Capture the cell that displays the provided text and extract its [X, Y] central coordinate. 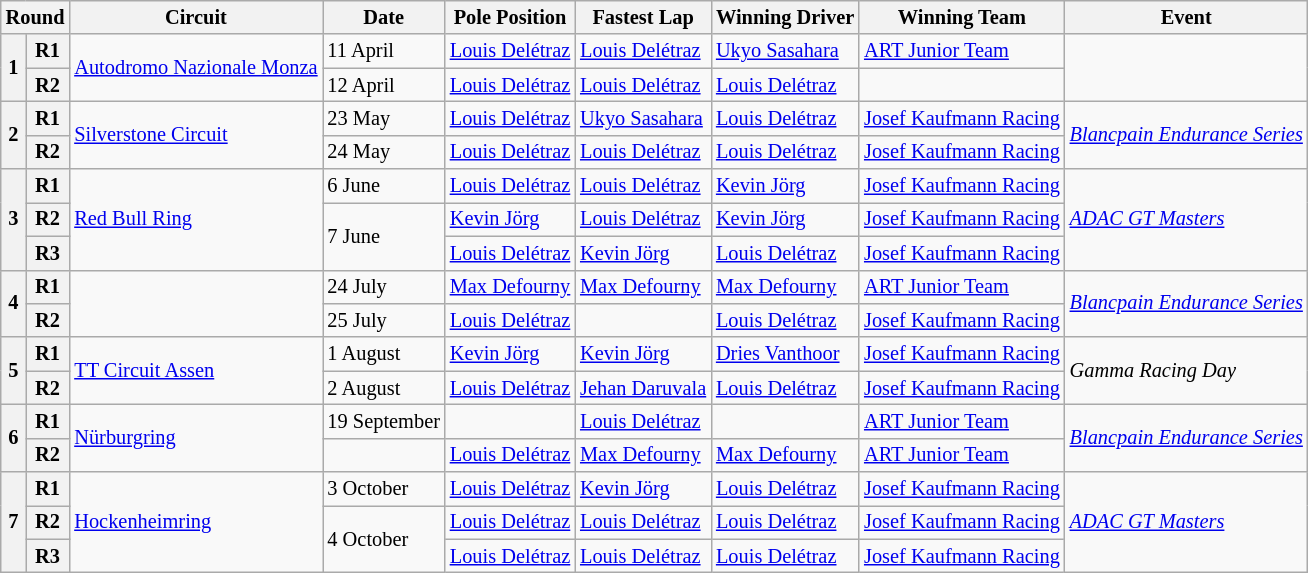
1 August [383, 354]
24 July [383, 287]
7 June [383, 236]
Autodromo Nazionale Monza [196, 68]
2 August [383, 388]
24 May [383, 152]
Dries Vanthoor [785, 354]
2 [14, 134]
Pole Position [510, 17]
Fastest Lap [643, 17]
7 [14, 522]
Date [383, 17]
Jehan Daruvala [643, 388]
Event [1186, 17]
23 May [383, 118]
Nürburgring [196, 438]
1 [14, 68]
12 April [383, 85]
19 September [383, 421]
Silverstone Circuit [196, 134]
11 April [383, 51]
3 October [383, 489]
TT Circuit Assen [196, 370]
Winning Team [962, 17]
6 [14, 438]
Red Bull Ring [196, 220]
25 July [383, 320]
6 June [383, 186]
3 [14, 220]
Gamma Racing Day [1186, 370]
4 October [383, 538]
Round [36, 17]
Winning Driver [785, 17]
Circuit [196, 17]
4 [14, 304]
Hockenheimring [196, 522]
5 [14, 370]
